Output the (X, Y) coordinate of the center of the cell containing the given text.  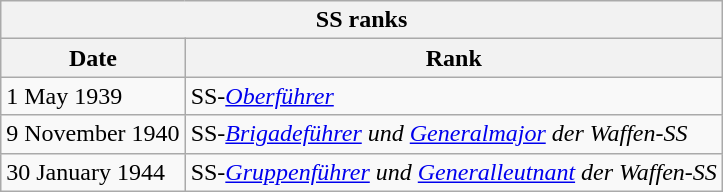
1 May 1939 (93, 96)
30 January 1944 (93, 172)
SS-Oberführer (454, 96)
SS-Gruppenführer und Generalleutnant der Waffen-SS (454, 172)
Rank (454, 58)
Date (93, 58)
SS-Brigadeführer und Generalmajor der Waffen-SS (454, 134)
SS ranks (362, 20)
9 November 1940 (93, 134)
